Identify which cell holds the provided text, then report its (x, y) central coordinate. 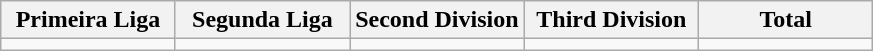
Primeira Liga (88, 20)
Second Division (437, 20)
Segunda Liga (262, 20)
Total (786, 20)
Third Division (611, 20)
